Return [x, y] of the center of cell containing provided text 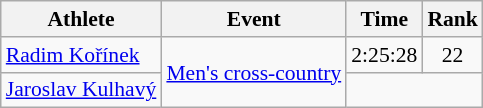
Jaroslav Kulhavý [82, 90]
2:25:28 [384, 55]
Rank [452, 19]
Men's cross-country [254, 72]
Athlete [82, 19]
22 [452, 55]
Time [384, 19]
Radim Kořínek [82, 55]
Event [254, 19]
